Return the [X, Y] coordinate for the center point of the cell that contains the specified text.  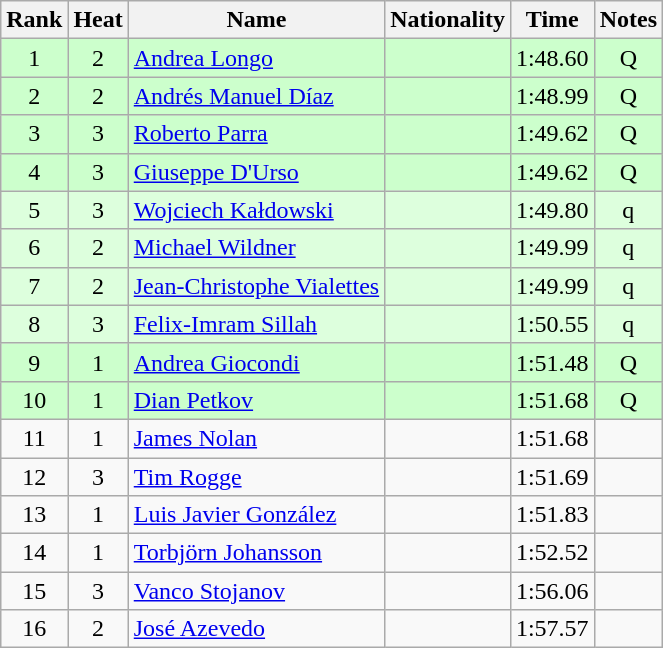
6 [34, 248]
Vanco Stojanov [256, 591]
9 [34, 362]
1:57.57 [552, 629]
14 [34, 553]
1:50.55 [552, 324]
1:51.48 [552, 362]
11 [34, 438]
1:51.69 [552, 477]
Torbjörn Johansson [256, 553]
12 [34, 477]
Wojciech Kałdowski [256, 210]
Michael Wildner [256, 248]
Tim Rogge [256, 477]
Rank [34, 20]
5 [34, 210]
1:51.83 [552, 515]
Giuseppe D'Urso [256, 172]
1:48.60 [552, 58]
Luis Javier González [256, 515]
4 [34, 172]
Dian Petkov [256, 400]
Notes [628, 20]
José Azevedo [256, 629]
Roberto Parra [256, 134]
1:49.80 [552, 210]
1:48.99 [552, 96]
7 [34, 286]
10 [34, 400]
Andrea Giocondi [256, 362]
15 [34, 591]
Andrea Longo [256, 58]
Jean-Christophe Vialettes [256, 286]
Felix-Imram Sillah [256, 324]
Andrés Manuel Díaz [256, 96]
1:56.06 [552, 591]
8 [34, 324]
Nationality [448, 20]
Name [256, 20]
1:52.52 [552, 553]
13 [34, 515]
16 [34, 629]
James Nolan [256, 438]
Time [552, 20]
Heat [98, 20]
